Find where the given text appears and provide that cell's center as (x, y) coordinate. 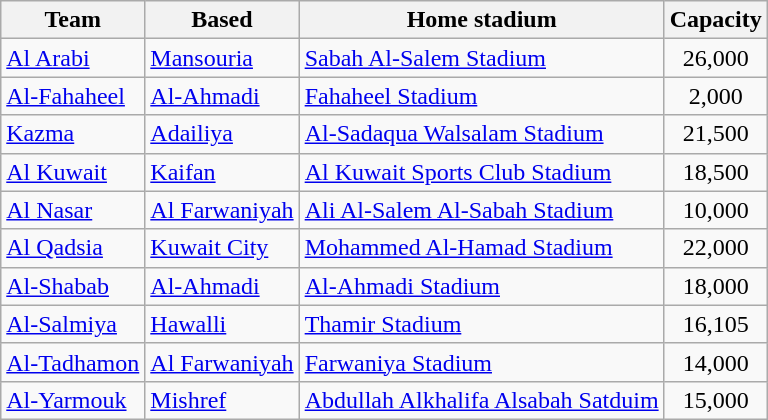
Al Nasar (73, 210)
Team (73, 20)
Kaifan (222, 172)
Ali Al-Salem Al-Sabah Stadium (482, 210)
22,000 (716, 248)
18,000 (716, 286)
Al-Ahmadi Stadium (482, 286)
Sabah Al-Salem Stadium (482, 58)
Mishref (222, 400)
15,000 (716, 400)
Based (222, 20)
Fahaheel Stadium (482, 96)
16,105 (716, 324)
Al Qadsia (73, 248)
Abdullah Alkhalifa Alsabah Satduim (482, 400)
Kuwait City (222, 248)
14,000 (716, 362)
18,500 (716, 172)
Al-Fahaheel (73, 96)
Al-Tadhamon (73, 362)
Al Kuwait (73, 172)
Al-Yarmouk (73, 400)
Al Kuwait Sports Club Stadium (482, 172)
Mohammed Al-Hamad Stadium (482, 248)
Thamir Stadium (482, 324)
Al-Sadaqua Walsalam Stadium (482, 134)
26,000 (716, 58)
Home stadium (482, 20)
Kazma (73, 134)
21,500 (716, 134)
Al-Shabab (73, 286)
Al Arabi (73, 58)
Hawalli (222, 324)
Capacity (716, 20)
Mansouria (222, 58)
Adailiya (222, 134)
10,000 (716, 210)
Farwaniya Stadium (482, 362)
2,000 (716, 96)
Al-Salmiya (73, 324)
